From the cell containing the given text, extract its center point as (X, Y) coordinate. 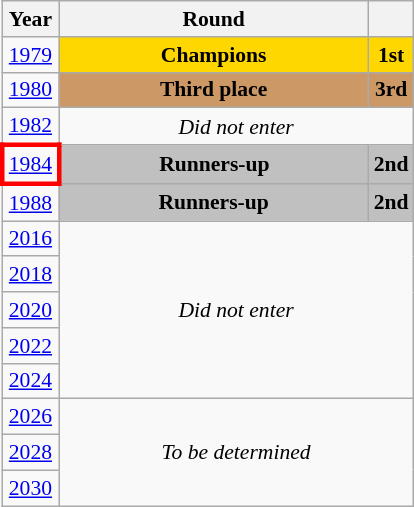
2026 (30, 417)
Third place (214, 90)
Year (30, 19)
1988 (30, 202)
3rd (392, 90)
2030 (30, 488)
2020 (30, 310)
To be determined (236, 452)
2018 (30, 275)
1979 (30, 55)
1982 (30, 126)
2016 (30, 239)
Round (214, 19)
2024 (30, 381)
2028 (30, 453)
1980 (30, 90)
1st (392, 55)
Champions (214, 55)
2022 (30, 346)
1984 (30, 164)
